From the cell containing the given text, extract its center point as (x, y) coordinate. 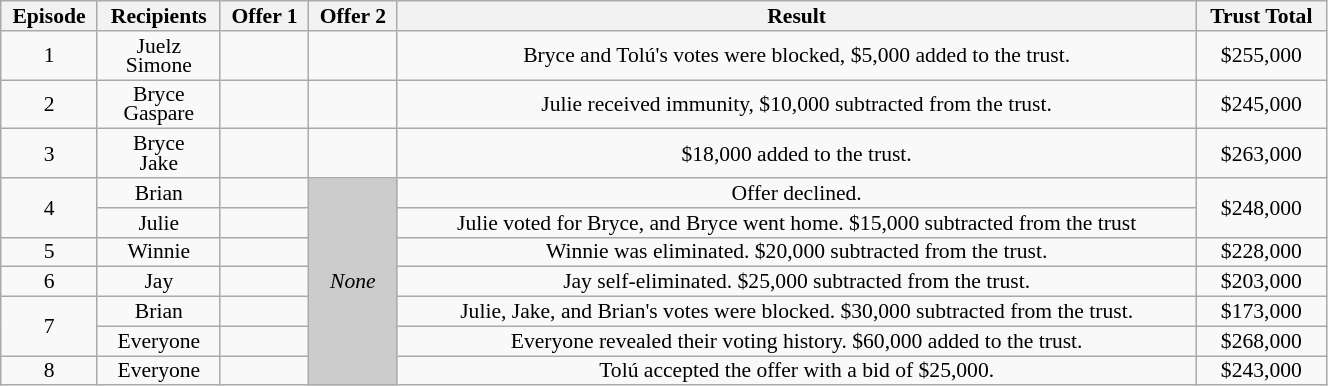
BryceGaspare (158, 104)
Episode (50, 16)
Julie received immunity, $10,000 subtracted from the trust. (796, 104)
$255,000 (1261, 56)
8 (50, 371)
Jay (158, 282)
$245,000 (1261, 104)
Result (796, 16)
Julie voted for Bryce, and Bryce went home. $15,000 subtracted from the trust (796, 223)
5 (50, 252)
Offer 2 (353, 16)
Trust Total (1261, 16)
4 (50, 208)
2 (50, 104)
JuelzSimone (158, 56)
$248,000 (1261, 208)
Offer 1 (264, 16)
Julie (158, 223)
BryceJake (158, 154)
Jay self-eliminated. $25,000 subtracted from the trust. (796, 282)
Tolú accepted the offer with a bid of $25,000. (796, 371)
None (353, 282)
Winnie (158, 252)
Bryce and Tolú's votes were blocked, $5,000 added to the trust. (796, 56)
Offer declined. (796, 193)
Everyone revealed their voting history. $60,000 added to the trust. (796, 341)
6 (50, 282)
Winnie was eliminated. $20,000 subtracted from the trust. (796, 252)
$203,000 (1261, 282)
$18,000 added to the trust. (796, 154)
Julie, Jake, and Brian's votes were blocked. $30,000 subtracted from the trust. (796, 312)
$268,000 (1261, 341)
Recipients (158, 16)
$243,000 (1261, 371)
$173,000 (1261, 312)
$228,000 (1261, 252)
$263,000 (1261, 154)
3 (50, 154)
7 (50, 326)
1 (50, 56)
